Capture the cell that displays the provided text and extract its (X, Y) central coordinate. 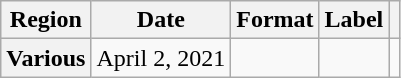
Format (275, 20)
April 2, 2021 (161, 58)
Various (46, 58)
Date (161, 20)
Label (354, 20)
Region (46, 20)
